Detect which cell encompasses the target text, then output its (X, Y) center coordinate. 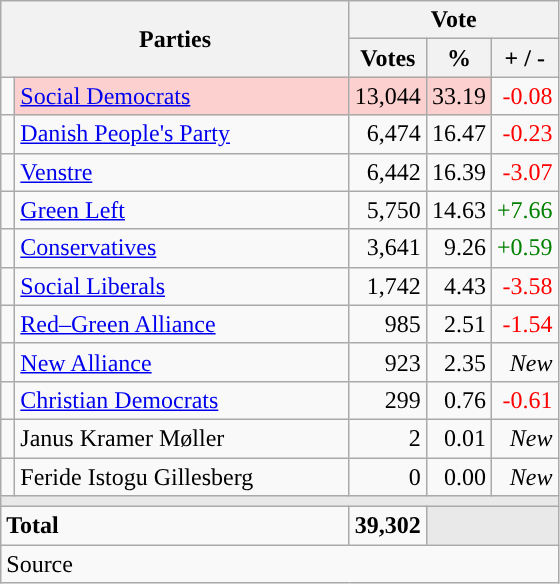
-0.61 (524, 400)
0.76 (458, 400)
1,742 (388, 286)
Danish People's Party (182, 134)
-3.58 (524, 286)
4.43 (458, 286)
Christian Democrats (182, 400)
Total (176, 526)
+0.59 (524, 248)
% (458, 58)
6,474 (388, 134)
Social Liberals (182, 286)
-0.23 (524, 134)
16.39 (458, 172)
Janus Kramer Møller (182, 438)
985 (388, 324)
2.35 (458, 362)
Parties (176, 39)
New Alliance (182, 362)
+ / - (524, 58)
-3.07 (524, 172)
3,641 (388, 248)
0 (388, 477)
2 (388, 438)
2.51 (458, 324)
0.01 (458, 438)
Source (280, 564)
33.19 (458, 96)
0.00 (458, 477)
9.26 (458, 248)
299 (388, 400)
+7.66 (524, 210)
923 (388, 362)
Social Democrats (182, 96)
Green Left (182, 210)
6,442 (388, 172)
Votes (388, 58)
16.47 (458, 134)
5,750 (388, 210)
14.63 (458, 210)
-1.54 (524, 324)
Conservatives (182, 248)
Vote (454, 20)
13,044 (388, 96)
39,302 (388, 526)
Venstre (182, 172)
Red–Green Alliance (182, 324)
-0.08 (524, 96)
Feride Istogu Gillesberg (182, 477)
